Detect which cell encompasses the target text, then output its [x, y] center coordinate. 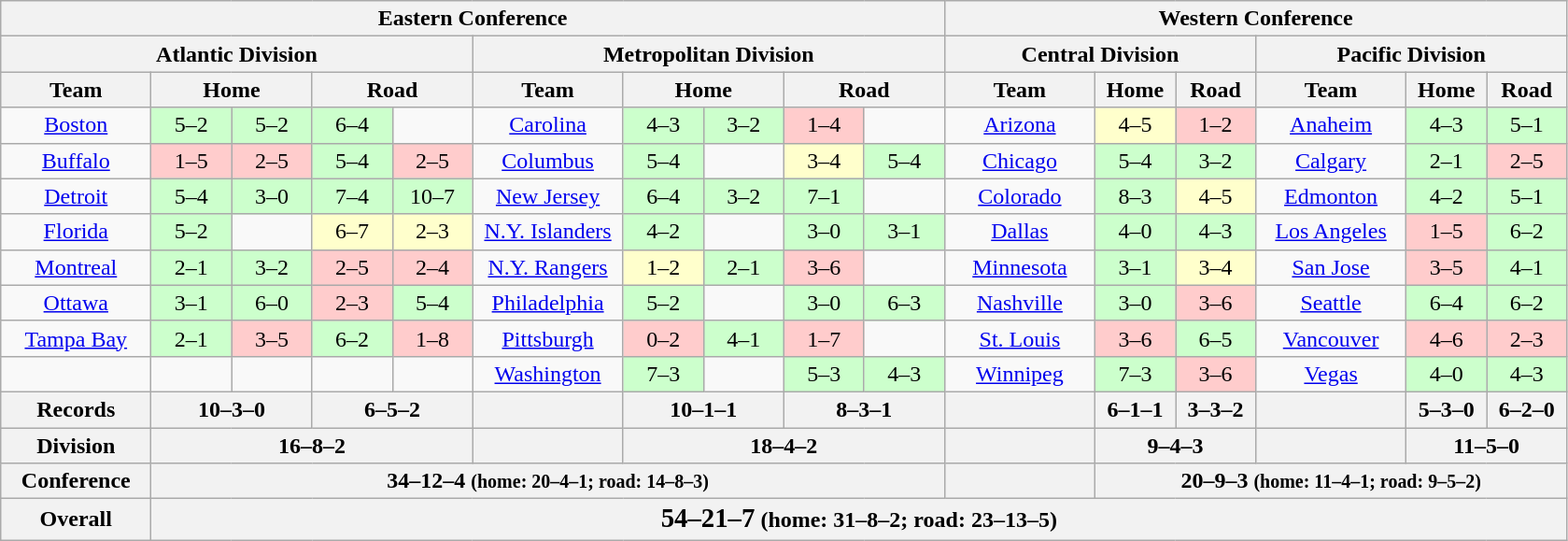
10–1–1 [703, 409]
Atlantic Division [237, 54]
1–4 [824, 125]
Vancouver [1332, 338]
Overall [77, 520]
5–3 [824, 374]
Conference [77, 481]
6–1–1 [1135, 409]
54–21–7 (home: 31–8–2; road: 23–13–5) [859, 520]
6–7 [352, 232]
6–5 [1215, 338]
Arizona [1020, 125]
New Jersey [547, 196]
7–1 [824, 196]
Western Conference [1255, 19]
34–12–4 (home: 20–4–1; road: 14–8–3) [548, 481]
Winnipeg [1020, 374]
Buffalo [77, 161]
Columbus [547, 161]
Minnesota [1020, 267]
Ottawa [77, 303]
Calgary [1332, 161]
Detroit [77, 196]
1–8 [432, 338]
Carolina [547, 125]
Tampa Bay [77, 338]
Division [77, 446]
Central Division [1100, 54]
3–3–2 [1215, 409]
9–4–3 [1175, 446]
Records [77, 409]
Chicago [1020, 161]
Florida [77, 232]
0–2 [663, 338]
N.Y. Rangers [547, 267]
6–2–0 [1527, 409]
6–5–2 [392, 409]
Anaheim [1332, 125]
6–3 [904, 303]
8–3–1 [864, 409]
St. Louis [1020, 338]
Montreal [77, 267]
20–9–3 (home: 11–4–1; road: 9–5–2) [1330, 481]
Nashville [1020, 303]
Edmonton [1332, 196]
Vegas [1332, 374]
6–0 [272, 303]
Pittsburgh [547, 338]
Eastern Conference [473, 19]
Pacific Division [1412, 54]
N.Y. Islanders [547, 232]
18–4–2 [784, 446]
San Jose [1332, 267]
2–4 [432, 267]
Los Angeles [1332, 232]
Philadelphia [547, 303]
10–3–0 [232, 409]
Boston [77, 125]
4–6 [1447, 338]
Metropolitan Division [708, 54]
16–8–2 [312, 446]
8–3 [1135, 196]
10–7 [432, 196]
5–3–0 [1447, 409]
Seattle [1332, 303]
Washington [547, 374]
Dallas [1020, 232]
11–5–0 [1487, 446]
1–7 [824, 338]
Colorado [1020, 196]
7–4 [352, 196]
